Capture the cell that displays the provided text and extract its [x, y] central coordinate. 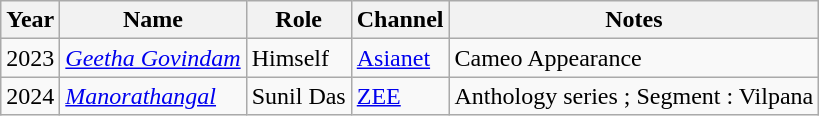
Anthology series ; Segment : Vilpana [634, 96]
Name [153, 20]
Manorathangal [153, 96]
Channel [400, 20]
2024 [30, 96]
Year [30, 20]
2023 [30, 58]
Sunil Das [298, 96]
Role [298, 20]
Himself [298, 58]
ZEE [400, 96]
Cameo Appearance [634, 58]
Notes [634, 20]
Asianet [400, 58]
Geetha Govindam [153, 58]
